Find where the given text appears and provide that cell's center as [x, y] coordinate. 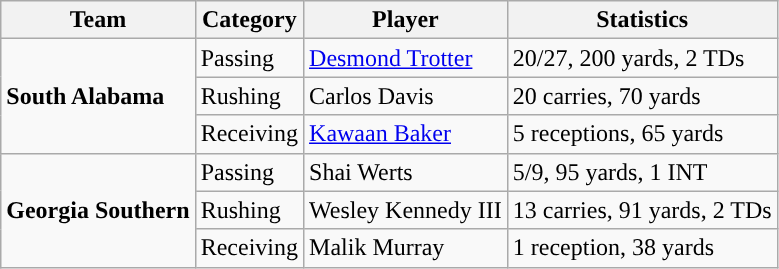
20/27, 200 yards, 2 TDs [642, 58]
5 receptions, 65 yards [642, 134]
Wesley Kennedy III [406, 210]
5/9, 95 yards, 1 INT [642, 172]
Kawaan Baker [406, 134]
Malik Murray [406, 248]
Statistics [642, 20]
1 reception, 38 yards [642, 248]
Desmond Trotter [406, 58]
Team [98, 20]
Category [249, 20]
Shai Werts [406, 172]
13 carries, 91 yards, 2 TDs [642, 210]
Player [406, 20]
Georgia Southern [98, 210]
Carlos Davis [406, 96]
20 carries, 70 yards [642, 96]
South Alabama [98, 96]
